Provide the (X, Y) coordinate of the cell's center where the given text is located.  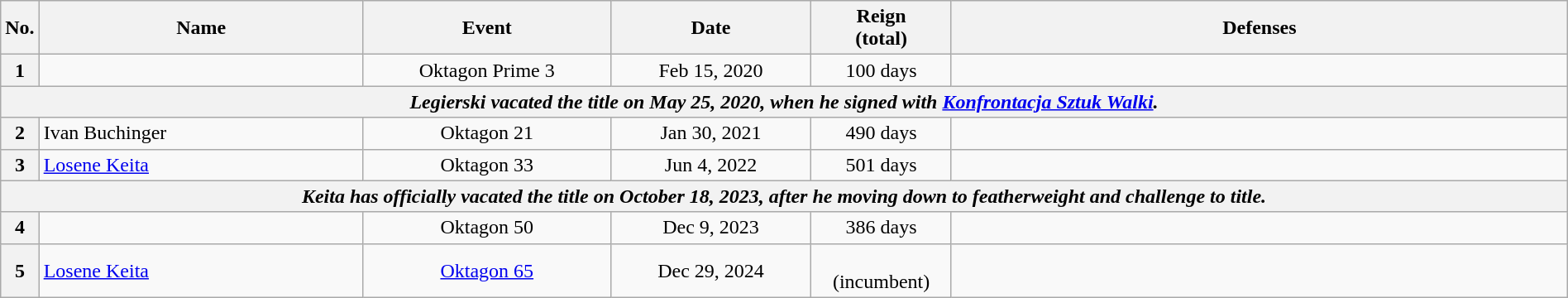
Oktagon Prime 3 (486, 70)
Jun 4, 2022 (711, 165)
Oktagon 50 (486, 228)
(incumbent) (882, 270)
Legierski vacated the title on May 25, 2020, when he signed with Konfrontacja Sztuk Walki. (784, 102)
386 days (882, 228)
4 (20, 228)
Oktagon 21 (486, 133)
Feb 15, 2020 (711, 70)
100 days (882, 70)
Defenses (1259, 28)
Date (711, 28)
Name (201, 28)
490 days (882, 133)
Ivan Buchinger (201, 133)
5 (20, 270)
Keita has officially vacated the title on October 18, 2023, after he moving down to featherweight and challenge to title. (784, 196)
Dec 29, 2024 (711, 270)
1 (20, 70)
Reign(total) (882, 28)
Jan 30, 2021 (711, 133)
Oktagon 65 (486, 270)
Oktagon 33 (486, 165)
501 days (882, 165)
No. (20, 28)
3 (20, 165)
Dec 9, 2023 (711, 228)
2 (20, 133)
Event (486, 28)
